Capture the cell that displays the provided text and extract its (X, Y) central coordinate. 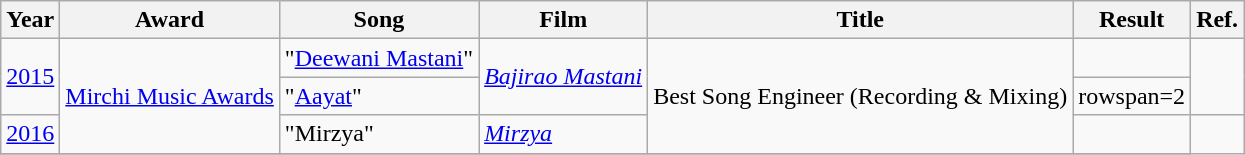
Mirchi Music Awards (170, 96)
"Mirzya" (378, 134)
Mirzya (564, 134)
rowspan=2 (1132, 96)
Title (860, 20)
Award (170, 20)
Film (564, 20)
Best Song Engineer (Recording & Mixing) (860, 96)
Bajirao Mastani (564, 77)
Year (30, 20)
"Aayat" (378, 96)
Song (378, 20)
"Deewani Mastani" (378, 58)
Ref. (1218, 20)
2015 (30, 77)
Result (1132, 20)
2016 (30, 134)
